Scan for the cell matching the given text and deliver its [x, y] coordinate at center. 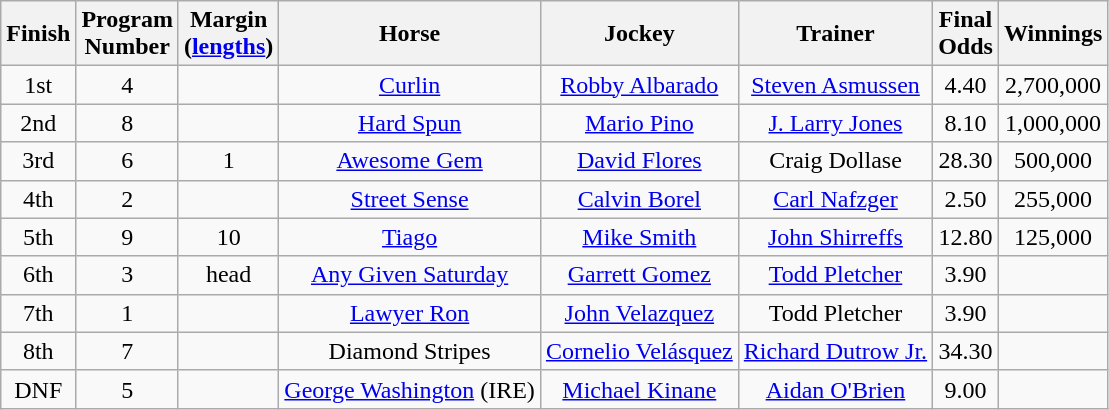
Awesome Gem [410, 161]
4 [128, 85]
255,000 [1052, 199]
7 [128, 351]
Steven Asmussen [835, 85]
2nd [38, 123]
Garrett Gomez [639, 275]
George Washington (IRE) [410, 389]
Final Odds [966, 34]
Horse [410, 34]
John Shirreffs [835, 237]
Carl Nafzger [835, 199]
6th [38, 275]
5 [128, 389]
Robby Albarado [639, 85]
8th [38, 351]
2,700,000 [1052, 85]
Diamond Stripes [410, 351]
3rd [38, 161]
J. Larry Jones [835, 123]
Michael Kinane [639, 389]
Curlin [410, 85]
Tiago [410, 237]
Finish [38, 34]
ProgramNumber [128, 34]
2 [128, 199]
3 [128, 275]
9.00 [966, 389]
John Velazquez [639, 313]
4.40 [966, 85]
28.30 [966, 161]
Mario Pino [639, 123]
6 [128, 161]
7th [38, 313]
Lawyer Ron [410, 313]
9 [128, 237]
Calvin Borel [639, 199]
Margin(lengths) [228, 34]
12.80 [966, 237]
1st [38, 85]
Richard Dutrow Jr. [835, 351]
8 [128, 123]
2.50 [966, 199]
Hard Spun [410, 123]
4th [38, 199]
500,000 [1052, 161]
Any Given Saturday [410, 275]
125,000 [1052, 237]
DNF [38, 389]
Craig Dollase [835, 161]
5th [38, 237]
Aidan O'Brien [835, 389]
head [228, 275]
Winnings [1052, 34]
Jockey [639, 34]
8.10 [966, 123]
Mike Smith [639, 237]
Street Sense [410, 199]
Cornelio Velásquez [639, 351]
34.30 [966, 351]
1,000,000 [1052, 123]
Trainer [835, 34]
10 [228, 237]
David Flores [639, 161]
